Output the [x, y] coordinate of the center of the cell containing the given text.  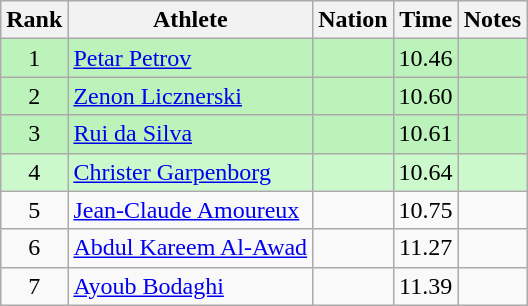
5 [34, 210]
10.64 [426, 172]
4 [34, 172]
Rank [34, 20]
10.46 [426, 58]
11.39 [426, 286]
Notes [492, 20]
1 [34, 58]
Abdul Kareem Al-Awad [190, 248]
Christer Garpenborg [190, 172]
11.27 [426, 248]
10.61 [426, 134]
Jean-Claude Amoureux [190, 210]
Time [426, 20]
2 [34, 96]
7 [34, 286]
10.60 [426, 96]
Rui da Silva [190, 134]
Athlete [190, 20]
10.75 [426, 210]
Petar Petrov [190, 58]
Nation [353, 20]
3 [34, 134]
Zenon Licznerski [190, 96]
6 [34, 248]
Ayoub Bodaghi [190, 286]
